Return the [x, y] coordinate for the center point of the cell that contains the specified text.  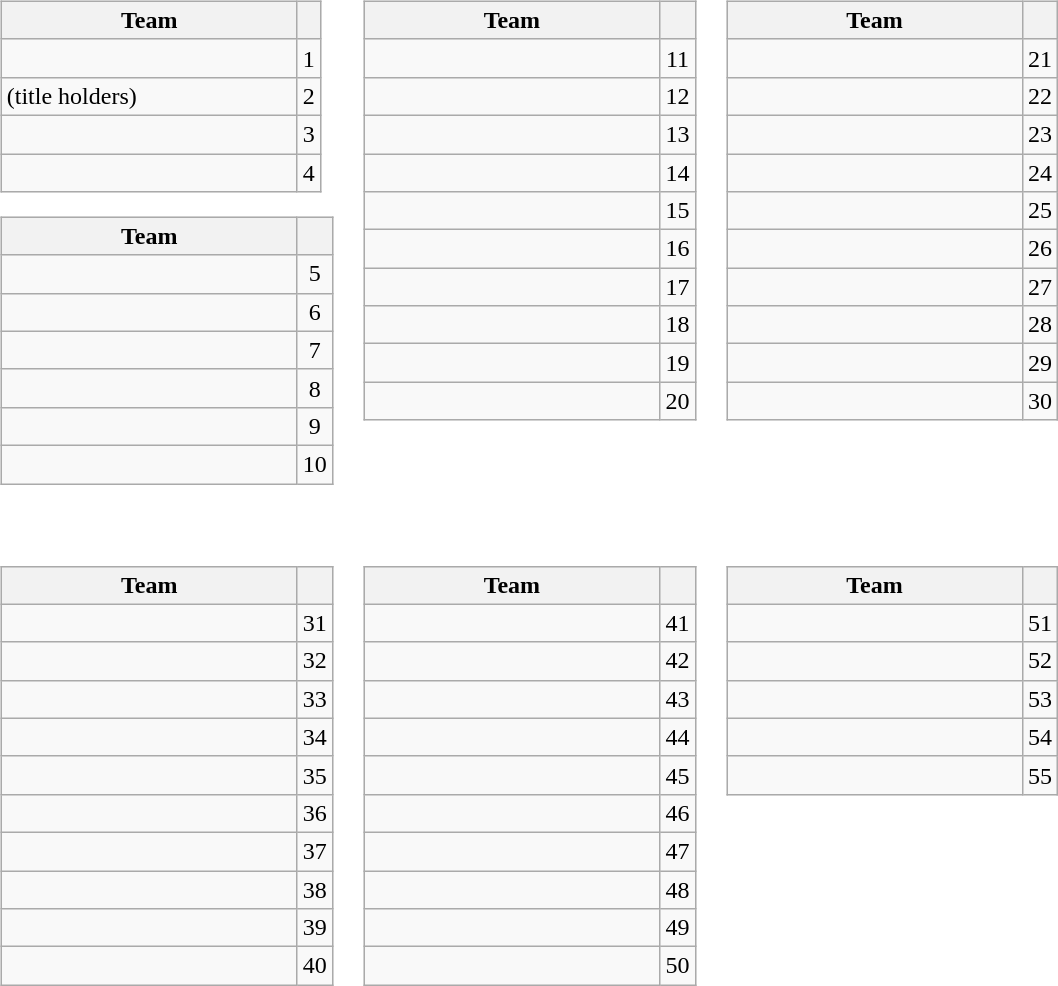
46 [678, 813]
26 [1040, 249]
27 [1040, 287]
11 [678, 58]
18 [678, 325]
7 [314, 350]
25 [1040, 211]
38 [314, 889]
(title holders) [149, 96]
50 [678, 966]
34 [314, 737]
35 [314, 775]
33 [314, 699]
40 [314, 966]
54 [1040, 737]
10 [314, 464]
21 [1040, 58]
52 [1040, 661]
36 [314, 813]
39 [314, 928]
3 [308, 134]
31 [314, 623]
9 [314, 426]
47 [678, 851]
42 [678, 661]
37 [314, 851]
1 [308, 58]
19 [678, 363]
44 [678, 737]
20 [678, 401]
14 [678, 173]
12 [678, 96]
5 [314, 274]
28 [1040, 325]
48 [678, 889]
22 [1040, 96]
43 [678, 699]
23 [1040, 134]
4 [308, 173]
53 [1040, 699]
16 [678, 249]
17 [678, 287]
45 [678, 775]
24 [1040, 173]
15 [678, 211]
29 [1040, 363]
2 [308, 96]
49 [678, 928]
32 [314, 661]
55 [1040, 775]
51 [1040, 623]
13 [678, 134]
41 [678, 623]
6 [314, 312]
8 [314, 388]
30 [1040, 401]
